For the text-containing cell, return its midpoint in [x, y] coordinate format. 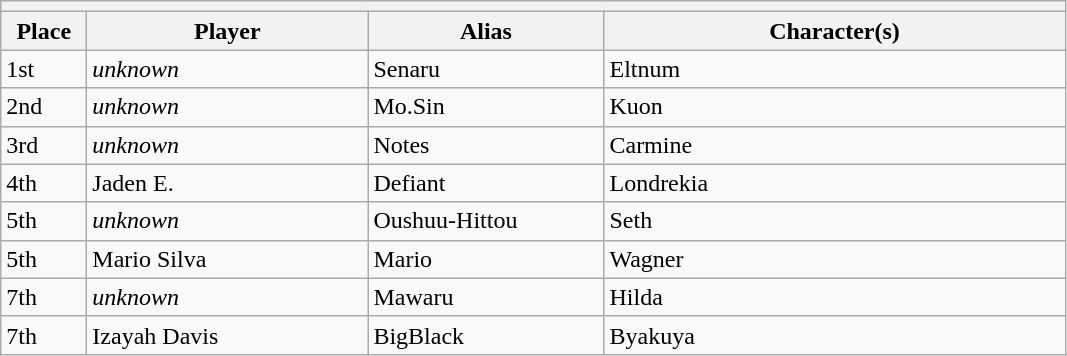
Seth [834, 221]
Player [228, 31]
Mo.Sin [486, 107]
Place [44, 31]
Character(s) [834, 31]
Jaden E. [228, 183]
Londrekia [834, 183]
Mawaru [486, 297]
Notes [486, 145]
Senaru [486, 69]
Izayah Davis [228, 335]
Carmine [834, 145]
Mario Silva [228, 259]
Oushuu-Hittou [486, 221]
BigBlack [486, 335]
Wagner [834, 259]
1st [44, 69]
Mario [486, 259]
Hilda [834, 297]
Byakuya [834, 335]
Kuon [834, 107]
4th [44, 183]
3rd [44, 145]
Alias [486, 31]
Defiant [486, 183]
2nd [44, 107]
Eltnum [834, 69]
